Output the [x, y] coordinate of the center of the cell containing the given text.  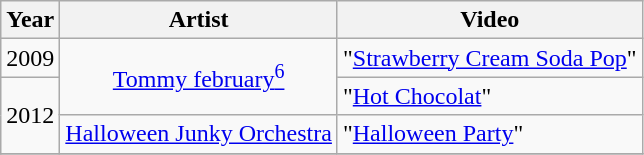
"Halloween Party" [490, 134]
"Hot Chocolat" [490, 96]
Halloween Junky Orchestra [199, 134]
Artist [199, 20]
Year [30, 20]
Tommy february6 [199, 77]
Video [490, 20]
2012 [30, 115]
2009 [30, 58]
"Strawberry Cream Soda Pop" [490, 58]
